Identify which cell holds the provided text, then report its [x, y] central coordinate. 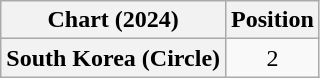
Position [273, 20]
South Korea (Circle) [114, 58]
Chart (2024) [114, 20]
2 [273, 58]
